Pinpoint the cell where the given text exists, returning its [X, Y] midpoint coordinate. 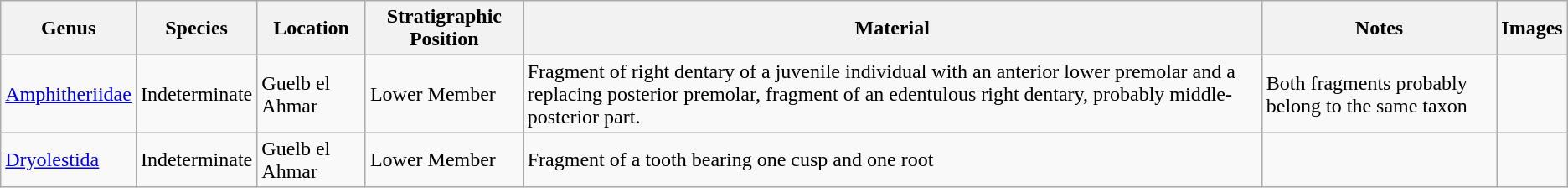
Notes [1379, 29]
Dryolestida [69, 159]
Genus [69, 29]
Location [312, 29]
Stratigraphic Position [444, 29]
Both fragments probably belong to the same taxon [1379, 94]
Material [892, 29]
Images [1532, 29]
Species [196, 29]
Fragment of a tooth bearing one cusp and one root [892, 159]
Amphitheriidae [69, 94]
